Locate the cell with the specified text and output its (X, Y) center coordinate. 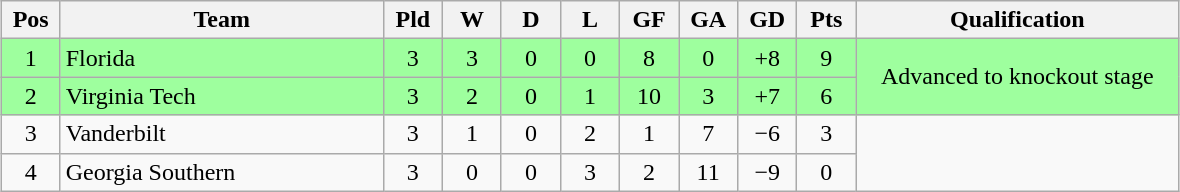
−9 (768, 172)
−6 (768, 134)
Pld (412, 20)
Qualification (1018, 20)
GF (650, 20)
4 (30, 172)
D (530, 20)
Pos (30, 20)
Vanderbilt (222, 134)
8 (650, 58)
11 (708, 172)
6 (826, 96)
Florida (222, 58)
9 (826, 58)
GD (768, 20)
Advanced to knockout stage (1018, 77)
L (590, 20)
7 (708, 134)
10 (650, 96)
+7 (768, 96)
W (472, 20)
Pts (826, 20)
+8 (768, 58)
Team (222, 20)
Virginia Tech (222, 96)
GA (708, 20)
Georgia Southern (222, 172)
